Extract the [X, Y] coordinate from the center of the cell holding the provided text.  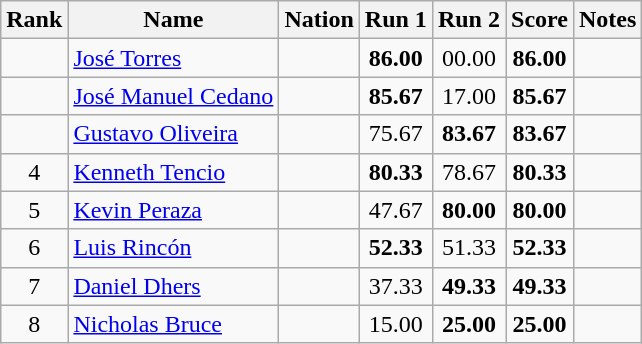
Nation [319, 20]
Run 2 [468, 20]
37.33 [396, 286]
51.33 [468, 248]
5 [34, 210]
8 [34, 324]
Gustavo Oliveira [174, 134]
78.67 [468, 172]
17.00 [468, 96]
Nicholas Bruce [174, 324]
Kevin Peraza [174, 210]
José Manuel Cedano [174, 96]
47.67 [396, 210]
75.67 [396, 134]
Notes [607, 20]
Luis Rincón [174, 248]
Score [540, 20]
4 [34, 172]
7 [34, 286]
00.00 [468, 58]
Rank [34, 20]
José Torres [174, 58]
15.00 [396, 324]
Kenneth Tencio [174, 172]
Daniel Dhers [174, 286]
6 [34, 248]
Run 1 [396, 20]
Name [174, 20]
